Capture the cell that displays the provided text and extract its [x, y] central coordinate. 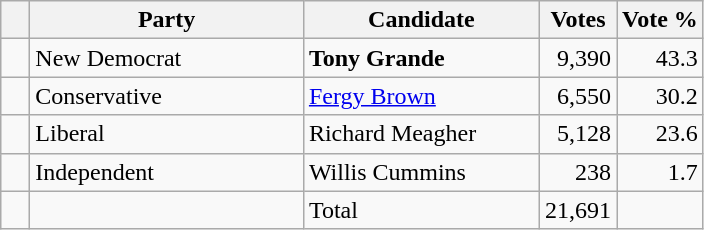
9,390 [578, 58]
Conservative [167, 96]
Liberal [167, 134]
New Democrat [167, 58]
6,550 [578, 96]
Votes [578, 20]
Candidate [421, 20]
Party [167, 20]
5,128 [578, 134]
Independent [167, 172]
Fergy Brown [421, 96]
238 [578, 172]
Tony Grande [421, 58]
21,691 [578, 210]
43.3 [660, 58]
Vote % [660, 20]
1.7 [660, 172]
23.6 [660, 134]
Total [421, 210]
30.2 [660, 96]
Willis Cummins [421, 172]
Richard Meagher [421, 134]
